Extract the (x, y) coordinate from the center of the cell holding the provided text.  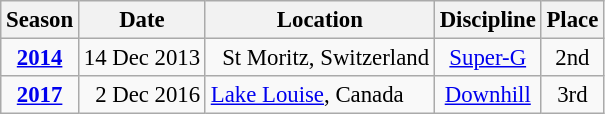
3rd (572, 95)
2 Dec 2016 (142, 95)
Place (572, 20)
2014 (40, 58)
Season (40, 20)
St Moritz, Switzerland (320, 58)
Discipline (488, 20)
14 Dec 2013 (142, 58)
Location (320, 20)
Lake Louise, Canada (320, 95)
2nd (572, 58)
2017 (40, 95)
Date (142, 20)
Super-G (488, 58)
Downhill (488, 95)
